Output the [X, Y] coordinate of the center of the cell containing the given text.  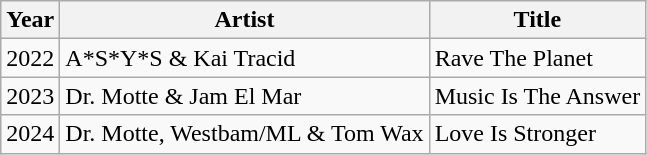
Artist [244, 20]
2024 [30, 134]
A*S*Y*S & Kai Tracid [244, 58]
2023 [30, 96]
Dr. Motte & Jam El Mar [244, 96]
Music Is The Answer [538, 96]
Love Is Stronger [538, 134]
Year [30, 20]
Dr. Motte, Westbam/ML & Tom Wax [244, 134]
2022 [30, 58]
Title [538, 20]
Rave The Planet [538, 58]
